Capture the cell that displays the provided text and extract its [x, y] central coordinate. 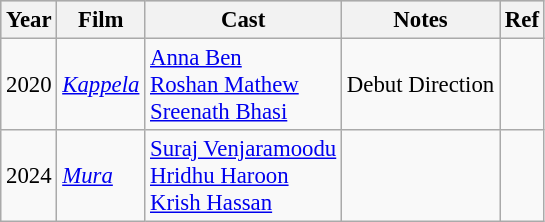
Ref [522, 20]
Cast [244, 20]
Anna BenRoshan MathewSreenath Bhasi [244, 85]
Mura [101, 176]
Notes [421, 20]
Year [29, 20]
Kappela [101, 85]
2024 [29, 176]
2020 [29, 85]
Suraj VenjaramooduHridhu HaroonKrish Hassan [244, 176]
Debut Direction [421, 85]
Film [101, 20]
